Provide the (x, y) coordinate of the cell's center where the given text is located.  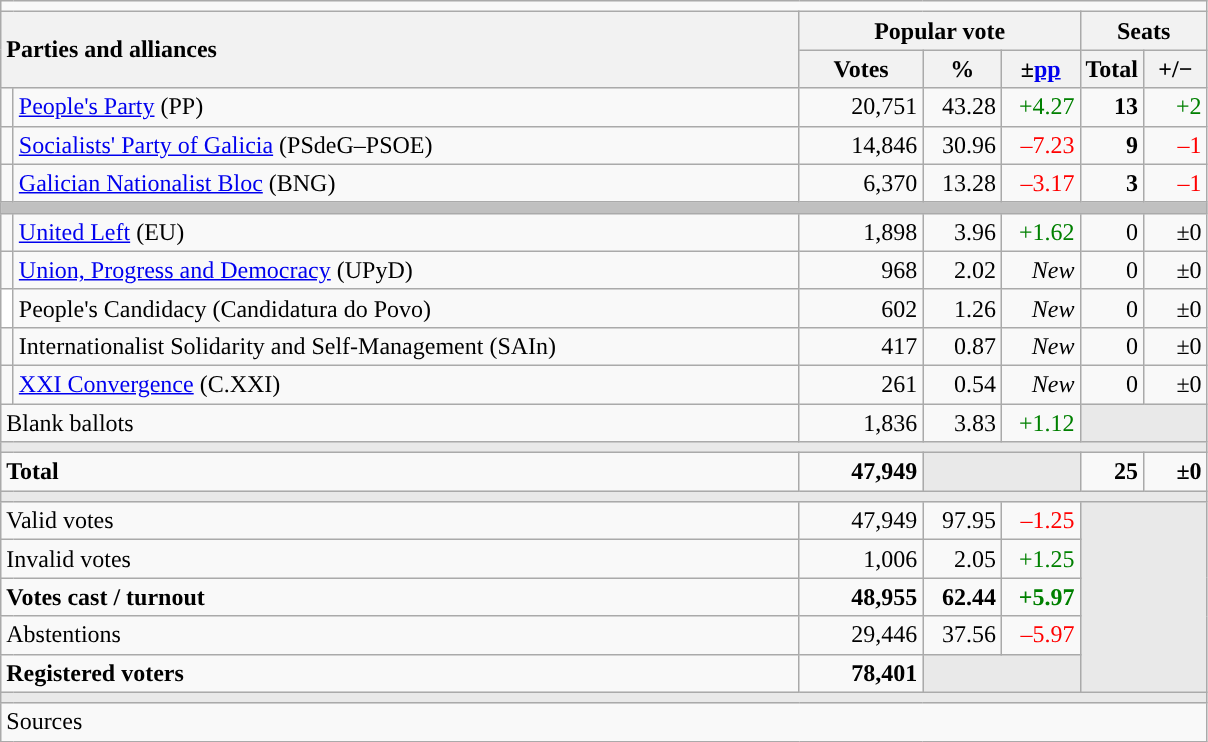
602 (861, 308)
48,955 (861, 597)
Galician Nationalist Bloc (BNG) (406, 183)
+1.62 (1040, 232)
417 (861, 346)
3.96 (962, 232)
Internationalist Solidarity and Self-Management (SAIn) (406, 346)
–5.97 (1040, 635)
1.26 (962, 308)
9 (1112, 145)
People's Party (PP) (406, 107)
0.87 (962, 346)
Votes (861, 69)
Votes cast / turnout (400, 597)
13 (1112, 107)
+2 (1176, 107)
Abstentions (400, 635)
–1.25 (1040, 521)
78,401 (861, 673)
6,370 (861, 183)
0.54 (962, 384)
62.44 (962, 597)
–7.23 (1040, 145)
XXI Convergence (C.XXI) (406, 384)
+4.27 (1040, 107)
Sources (604, 722)
97.95 (962, 521)
–3.17 (1040, 183)
37.56 (962, 635)
Union, Progress and Democracy (UPyD) (406, 270)
Valid votes (400, 521)
13.28 (962, 183)
Popular vote (940, 31)
2.05 (962, 559)
261 (861, 384)
% (962, 69)
Parties and alliances (400, 50)
+1.25 (1040, 559)
3.83 (962, 423)
1,836 (861, 423)
Invalid votes (400, 559)
+1.12 (1040, 423)
20,751 (861, 107)
43.28 (962, 107)
+/− (1176, 69)
1,006 (861, 559)
Blank ballots (400, 423)
30.96 (962, 145)
Socialists' Party of Galicia (PSdeG–PSOE) (406, 145)
+5.97 (1040, 597)
968 (861, 270)
29,446 (861, 635)
Registered voters (400, 673)
3 (1112, 183)
2.02 (962, 270)
Seats (1144, 31)
25 (1112, 472)
People's Candidacy (Candidatura do Povo) (406, 308)
United Left (EU) (406, 232)
±pp (1040, 69)
1,898 (861, 232)
14,846 (861, 145)
